Capture the cell that displays the provided text and extract its [X, Y] central coordinate. 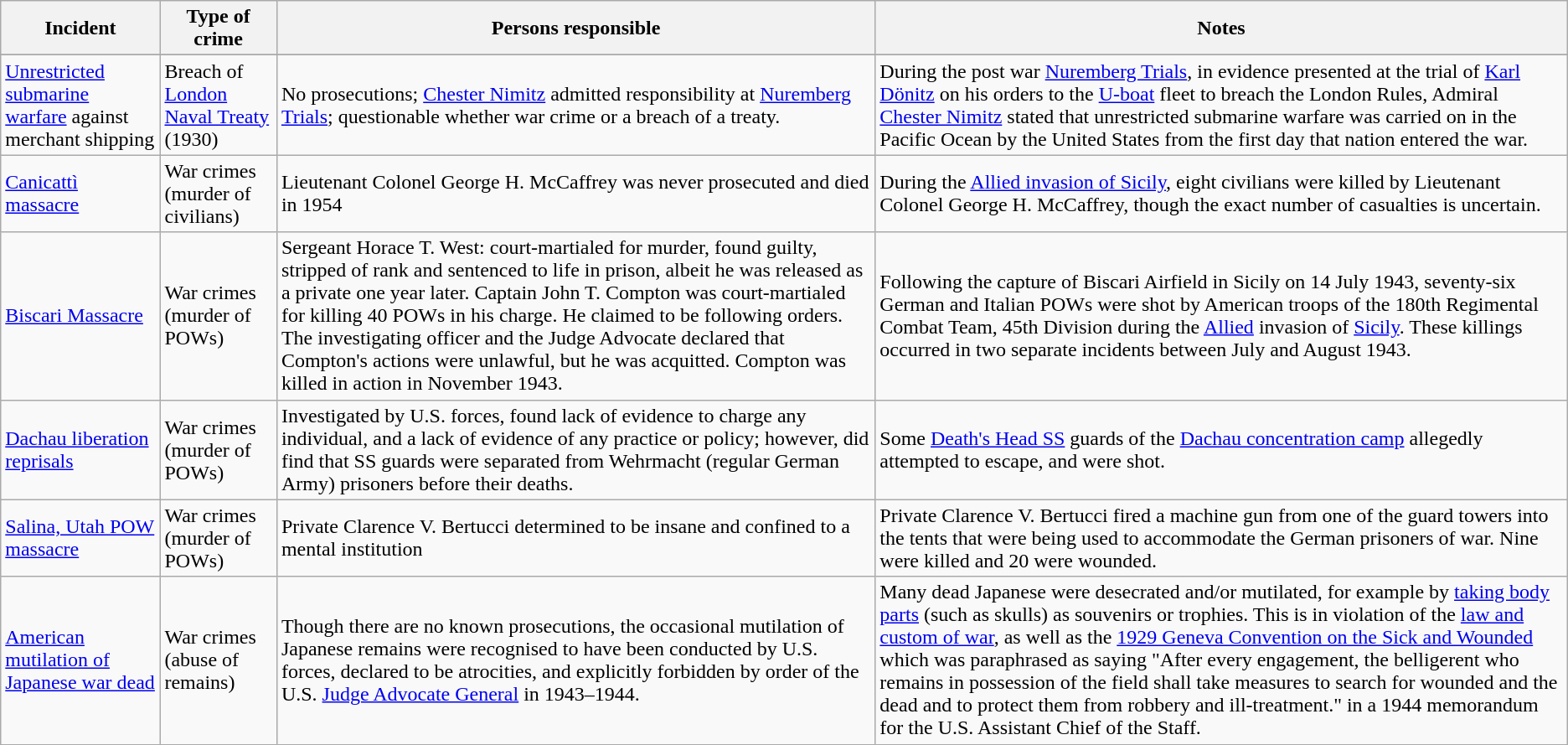
War crimes (murder of civilians) [218, 194]
War crimes (abuse of remains) [218, 660]
Some Death's Head SS guards of the Dachau concentration camp allegedly attempted to escape, and were shot. [1221, 449]
Dachau liberation reprisals [80, 449]
No prosecutions; Chester Nimitz admitted responsibility at Nuremberg Trials; questionable whether war crime or a breach of a treaty. [575, 106]
Salina, Utah POW massacre [80, 538]
Canicattì massacre [80, 194]
Persons responsible [575, 28]
Private Clarence V. Bertucci determined to be insane and confined to a mental institution [575, 538]
Incident [80, 28]
Breach of London Naval Treaty (1930) [218, 106]
Unrestricted submarine warfare against merchant shipping [80, 106]
American mutilation of Japanese war dead [80, 660]
Type of crime [218, 28]
Notes [1221, 28]
Lieutenant Colonel George H. McCaffrey was never prosecuted and died in 1954 [575, 194]
Biscari Massacre [80, 316]
